Pinpoint the cell where the given text exists, returning its [x, y] midpoint coordinate. 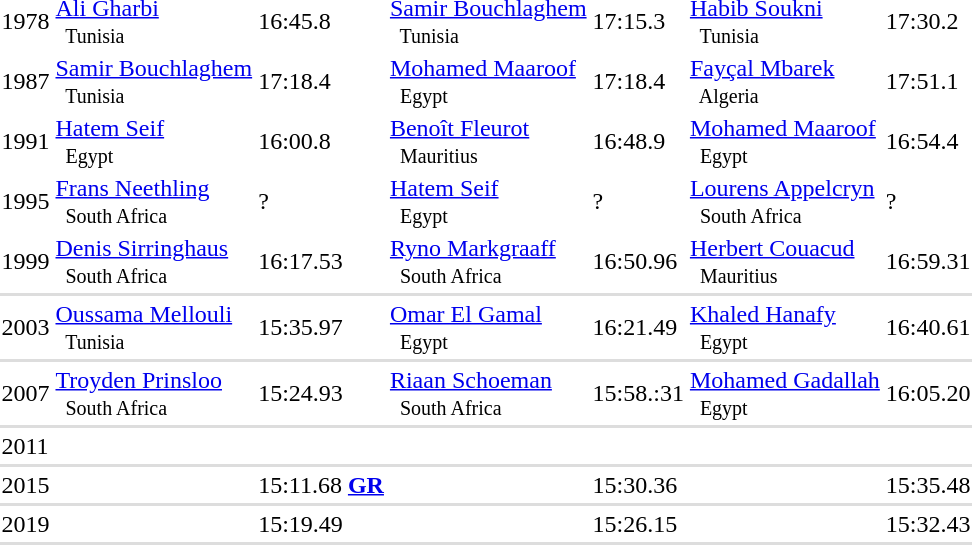
15:35.48 [928, 485]
15:58.:31 [638, 394]
16:59.31 [928, 262]
16:54.4 [928, 142]
1995 [26, 202]
16:05.20 [928, 394]
2011 [26, 446]
Omar El Gamal Egypt [488, 328]
16:40.61 [928, 328]
Samir Bouchlaghem Tunisia [154, 82]
15:19.49 [322, 524]
15:32.43 [928, 524]
Lourens Appelcryn South Africa [784, 202]
2019 [26, 524]
Denis Sirringhaus South Africa [154, 262]
16:17.53 [322, 262]
Oussama Mellouli Tunisia [154, 328]
Benoît Fleurot Mauritius [488, 142]
Herbert Couacud Mauritius [784, 262]
Mohamed Gadallah Egypt [784, 394]
16:50.96 [638, 262]
15:30.36 [638, 485]
17:51.1 [928, 82]
1987 [26, 82]
2007 [26, 394]
Ryno Markgraaff South Africa [488, 262]
Khaled Hanafy Egypt [784, 328]
15:11.68 GR [322, 485]
Troyden Prinsloo South Africa [154, 394]
Fayçal Mbarek Algeria [784, 82]
1991 [26, 142]
15:26.15 [638, 524]
16:48.9 [638, 142]
2015 [26, 485]
Frans Neethling South Africa [154, 202]
1999 [26, 262]
16:21.49 [638, 328]
15:35.97 [322, 328]
15:24.93 [322, 394]
Riaan Schoeman South Africa [488, 394]
2003 [26, 328]
16:00.8 [322, 142]
